For the text-containing cell, return its midpoint in [X, Y] coordinate format. 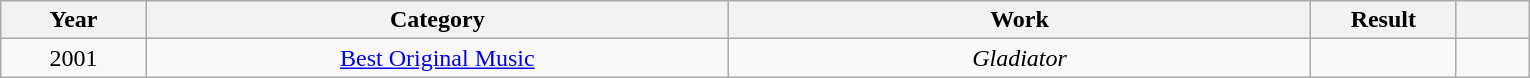
Work [1019, 20]
Category [437, 20]
2001 [74, 58]
Year [74, 20]
Best Original Music [437, 58]
Gladiator [1019, 58]
Result [1384, 20]
